Return the [X, Y] coordinate for the center point of the cell that contains the specified text.  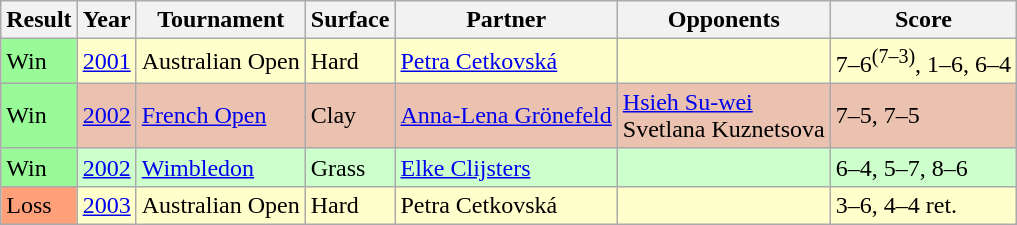
Elke Clijsters [506, 167]
Clay [350, 116]
Loss [39, 205]
Result [39, 20]
Tournament [220, 20]
Opponents [724, 20]
Year [106, 20]
Partner [506, 20]
Score [923, 20]
French Open [220, 116]
2003 [106, 205]
7–5, 7–5 [923, 116]
Hsieh Su-wei Svetlana Kuznetsova [724, 116]
Anna-Lena Grönefeld [506, 116]
7–6(7–3), 1–6, 6–4 [923, 62]
Surface [350, 20]
6–4, 5–7, 8–6 [923, 167]
3–6, 4–4 ret. [923, 205]
Grass [350, 167]
Wimbledon [220, 167]
2001 [106, 62]
